For the text-containing cell, return its midpoint in (X, Y) coordinate format. 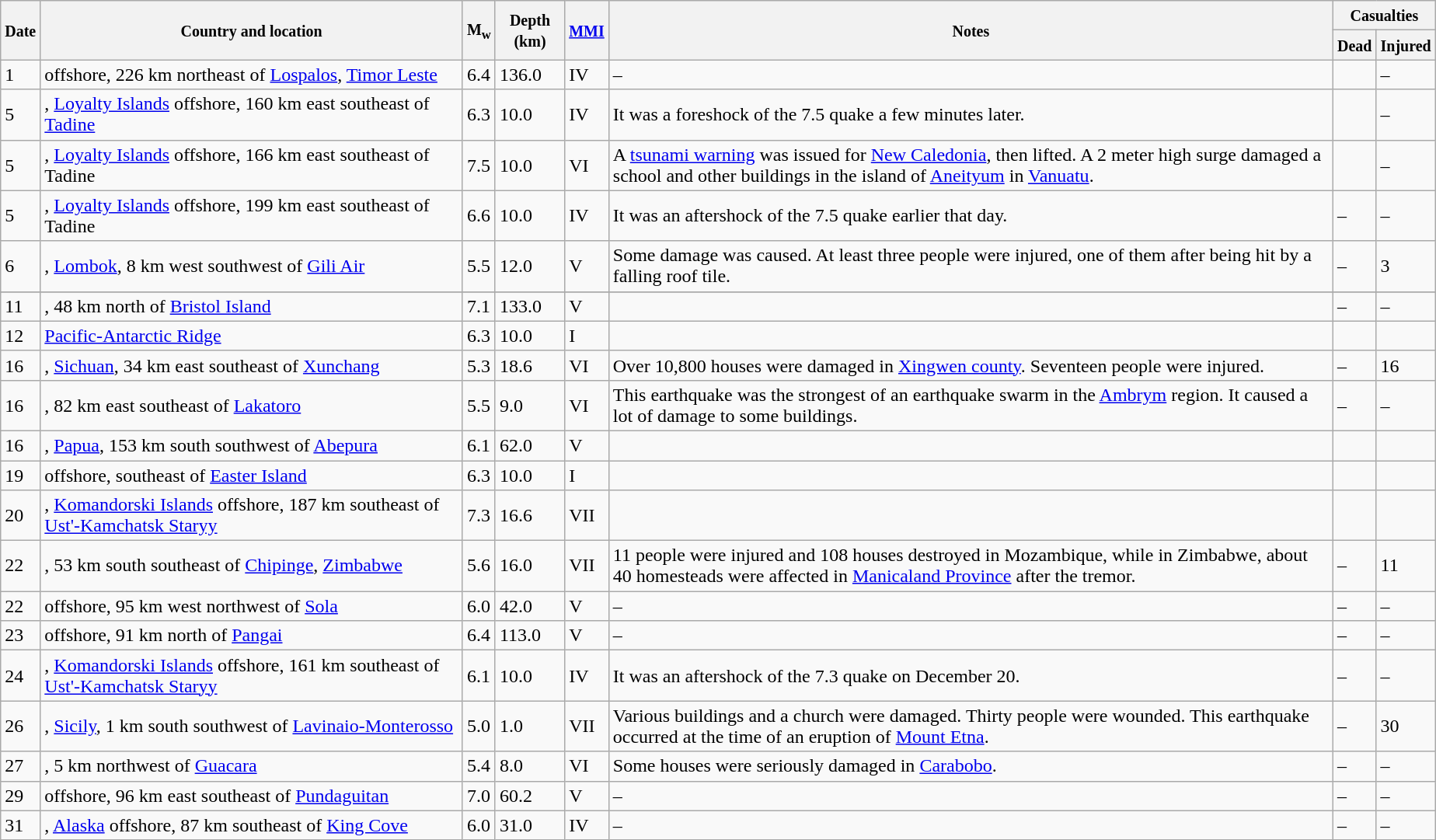
Injured (1406, 45)
It was an aftershock of the 7.3 quake on December 20. (971, 676)
Date (20, 30)
16.6 (530, 516)
It was a foreshock of the 7.5 quake a few minutes later. (971, 115)
offshore, 226 km northeast of Lospalos, Timor Leste (252, 75)
offshore, 95 km west northwest of Sola (252, 606)
31 (20, 825)
Dead (1354, 45)
5.0 (479, 726)
Country and location (252, 30)
, 82 km east southeast of Lakatoro (252, 406)
16.0 (530, 566)
Mw (479, 30)
3 (1406, 266)
Pacific-Antarctic Ridge (252, 336)
26 (20, 726)
Notes (971, 30)
42.0 (530, 606)
, Lombok, 8 km west southwest of Gili Air (252, 266)
1 (20, 75)
, 53 km south southeast of Chipinge, Zimbabwe (252, 566)
12 (20, 336)
offshore, 91 km north of Pangai (252, 636)
, Komandorski Islands offshore, 187 km southeast of Ust'-Kamchatsk Staryy (252, 516)
19 (20, 475)
7.3 (479, 516)
5.6 (479, 566)
23 (20, 636)
This earthquake was the strongest of an earthquake swarm in the Ambrym region. It caused a lot of damage to some buildings. (971, 406)
6 (20, 266)
6.6 (479, 216)
MMI (587, 30)
8.0 (530, 766)
31.0 (530, 825)
, Papua, 153 km south southwest of Abepura (252, 445)
12.0 (530, 266)
, Loyalty Islands offshore, 199 km east southeast of Tadine (252, 216)
29 (20, 796)
Some houses were seriously damaged in Carabobo. (971, 766)
1.0 (530, 726)
, Loyalty Islands offshore, 160 km east southeast of Tadine (252, 115)
Casualties (1384, 16)
133.0 (530, 306)
, Sichuan, 34 km east southeast of Xunchang (252, 365)
offshore, 96 km east southeast of Pundaguitan (252, 796)
, 48 km north of Bristol Island (252, 306)
24 (20, 676)
offshore, southeast of Easter Island (252, 475)
5.4 (479, 766)
, Alaska offshore, 87 km southeast of King Cove (252, 825)
7.0 (479, 796)
9.0 (530, 406)
30 (1406, 726)
18.6 (530, 365)
7.1 (479, 306)
, Loyalty Islands offshore, 166 km east southeast of Tadine (252, 165)
, Sicily, 1 km south southwest of Lavinaio-Monterosso (252, 726)
, 5 km northwest of Guacara (252, 766)
7.5 (479, 165)
It was an aftershock of the 7.5 quake earlier that day. (971, 216)
5.3 (479, 365)
62.0 (530, 445)
, Komandorski Islands offshore, 161 km southeast of Ust'-Kamchatsk Staryy (252, 676)
Depth (km) (530, 30)
27 (20, 766)
113.0 (530, 636)
Some damage was caused. At least three people were injured, one of them after being hit by a falling roof tile. (971, 266)
Various buildings and a church were damaged. Thirty people were wounded. This earthquake occurred at the time of an eruption of Mount Etna. (971, 726)
Over 10,800 houses were damaged in Xingwen county. Seventeen people were injured. (971, 365)
60.2 (530, 796)
136.0 (530, 75)
20 (20, 516)
